Determine the [x, y] coordinate at the center of the cell enclosing the given text.  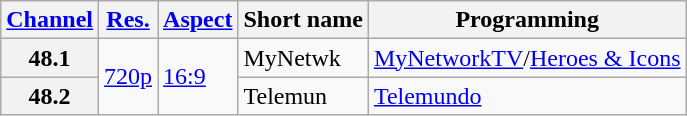
16:9 [198, 77]
Programming [527, 20]
48.1 [50, 58]
Channel [50, 20]
MyNetworkTV/Heroes & Icons [527, 58]
48.2 [50, 96]
Telemun [303, 96]
MyNetwk [303, 58]
Short name [303, 20]
Aspect [198, 20]
Telemundo [527, 96]
Res. [128, 20]
720p [128, 77]
